Search for the cell housing the specified text and yield its (X, Y) center coordinate. 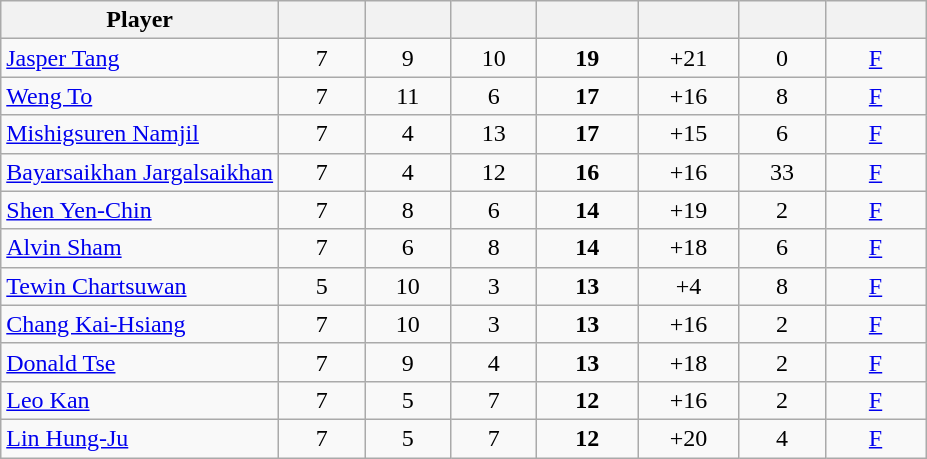
Alvin Sham (140, 248)
33 (782, 172)
Chang Kai-Hsiang (140, 324)
+19 (688, 210)
0 (782, 58)
19 (588, 58)
+20 (688, 438)
Leo Kan (140, 400)
Jasper Tang (140, 58)
Weng To (140, 96)
Donald Tse (140, 362)
+4 (688, 286)
11 (408, 96)
+15 (688, 134)
Mishigsuren Namjil (140, 134)
Lin Hung-Ju (140, 438)
Player (140, 20)
16 (588, 172)
Shen Yen-Chin (140, 210)
Bayarsaikhan Jargalsaikhan (140, 172)
Tewin Chartsuwan (140, 286)
+21 (688, 58)
